Extract the (x, y) coordinate from the center of the cell holding the provided text.  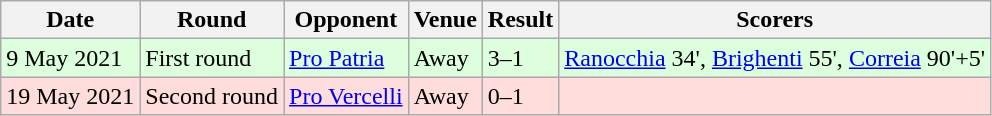
Round (212, 20)
Result (520, 20)
Venue (445, 20)
Pro Patria (346, 58)
First round (212, 58)
3–1 (520, 58)
Pro Vercelli (346, 96)
Date (70, 20)
0–1 (520, 96)
9 May 2021 (70, 58)
Scorers (775, 20)
Second round (212, 96)
Ranocchia 34', Brighenti 55', Correia 90'+5' (775, 58)
19 May 2021 (70, 96)
Opponent (346, 20)
